Return [x, y] of the center of cell containing provided text 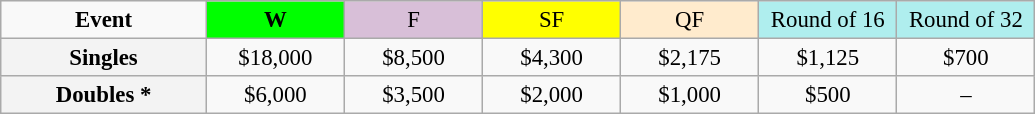
$2,000 [552, 95]
$8,500 [413, 58]
$18,000 [275, 58]
$700 [966, 58]
Round of 16 [828, 20]
$1,125 [828, 58]
F [413, 20]
W [275, 20]
– [966, 95]
QF [690, 20]
$6,000 [275, 95]
SF [552, 20]
$500 [828, 95]
Doubles * [104, 95]
$1,000 [690, 95]
Event [104, 20]
$3,500 [413, 95]
$2,175 [690, 58]
$4,300 [552, 58]
Singles [104, 58]
Round of 32 [966, 20]
